From the cell containing the given text, extract its center point as (x, y) coordinate. 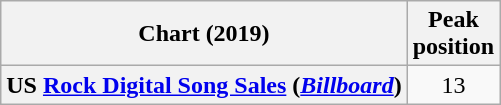
US Rock Digital Song Sales (Billboard) (204, 85)
Chart (2019) (204, 34)
Peakposition (453, 34)
13 (453, 85)
